Identify which cell holds the provided text, then report its (X, Y) central coordinate. 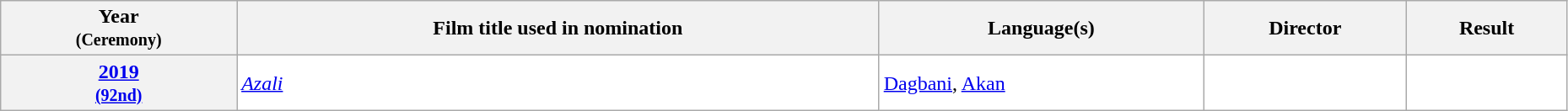
Dagbani, Akan (1041, 82)
Director (1306, 29)
Azali (558, 82)
Film title used in nomination (558, 29)
Language(s) (1041, 29)
Year(Ceremony) (119, 29)
Result (1487, 29)
2019(92nd) (119, 82)
